From the cell containing the given text, extract its center point as (x, y) coordinate. 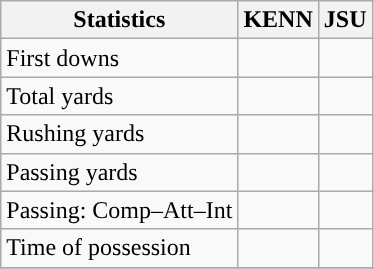
Passing: Comp–Att–Int (120, 210)
Statistics (120, 20)
JSU (345, 20)
Time of possession (120, 248)
First downs (120, 58)
Rushing yards (120, 134)
KENN (278, 20)
Total yards (120, 96)
Passing yards (120, 172)
